Capture the cell that displays the provided text and extract its (X, Y) central coordinate. 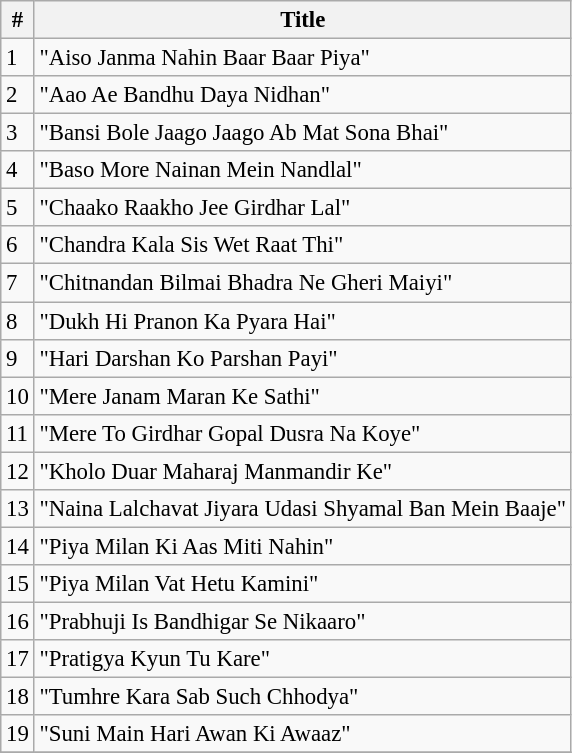
6 (18, 245)
1 (18, 58)
"Aiso Janma Nahin Baar Baar Piya" (302, 58)
"Pratigya Kyun Tu Kare" (302, 659)
"Baso More Nainan Mein Nandlal" (302, 170)
"Hari Darshan Ko Parshan Payi" (302, 358)
17 (18, 659)
"Mere To Girdhar Gopal Dusra Na Koye" (302, 433)
"Dukh Hi Pranon Ka Pyara Hai" (302, 321)
16 (18, 621)
"Chitnandan Bilmai Bhadra Ne Gheri Maiyi" (302, 283)
"Chaako Raakho Jee Girdhar Lal" (302, 208)
"Suni Main Hari Awan Ki Awaaz" (302, 734)
18 (18, 697)
19 (18, 734)
2 (18, 95)
# (18, 20)
15 (18, 584)
13 (18, 509)
10 (18, 396)
"Naina Lalchavat Jiyara Udasi Shyamal Ban Mein Baaje" (302, 509)
"Mere Janam Maran Ke Sathi" (302, 396)
14 (18, 546)
5 (18, 208)
9 (18, 358)
3 (18, 133)
12 (18, 471)
"Chandra Kala Sis Wet Raat Thi" (302, 245)
Title (302, 20)
8 (18, 321)
"Piya Milan Ki Aas Miti Nahin" (302, 546)
"Tumhre Kara Sab Such Chhodya" (302, 697)
"Aao Ae Bandhu Daya Nidhan" (302, 95)
"Kholo Duar Maharaj Manmandir Ke" (302, 471)
11 (18, 433)
4 (18, 170)
"Prabhuji Is Bandhigar Se Nikaaro" (302, 621)
"Piya Milan Vat Hetu Kamini" (302, 584)
7 (18, 283)
"Bansi Bole Jaago Jaago Ab Mat Sona Bhai" (302, 133)
